Determine the (X, Y) coordinate at the center of the cell enclosing the given text.  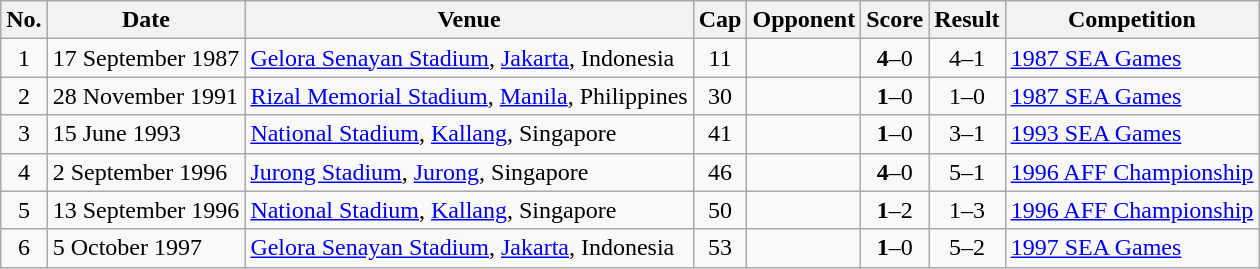
5–1 (967, 172)
No. (24, 20)
1–3 (967, 210)
Date (146, 20)
2 (24, 96)
15 June 1993 (146, 134)
11 (720, 58)
5 October 1997 (146, 248)
5 (24, 210)
3 (24, 134)
41 (720, 134)
4–1 (967, 58)
Cap (720, 20)
53 (720, 248)
4 (24, 172)
46 (720, 172)
Venue (469, 20)
2 September 1996 (146, 172)
5–2 (967, 248)
Opponent (804, 20)
17 September 1987 (146, 58)
Score (895, 20)
30 (720, 96)
Rizal Memorial Stadium, Manila, Philippines (469, 96)
Result (967, 20)
1 (24, 58)
1997 SEA Games (1132, 248)
1–2 (895, 210)
50 (720, 210)
Jurong Stadium, Jurong, Singapore (469, 172)
1993 SEA Games (1132, 134)
Competition (1132, 20)
28 November 1991 (146, 96)
6 (24, 248)
13 September 1996 (146, 210)
3–1 (967, 134)
